Pinpoint the cell where the given text exists, returning its [X, Y] midpoint coordinate. 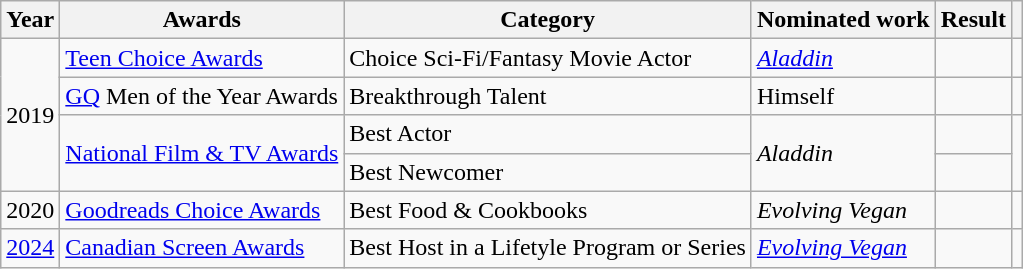
National Film & TV Awards [202, 153]
Himself [843, 96]
GQ Men of the Year Awards [202, 96]
2024 [30, 248]
Year [30, 20]
Best Newcomer [548, 172]
2020 [30, 210]
Best Food & Cookbooks [548, 210]
Awards [202, 20]
Result [973, 20]
Breakthrough Talent [548, 96]
Best Host in a Lifetyle Program or Series [548, 248]
Goodreads Choice Awards [202, 210]
Nominated work [843, 20]
Canadian Screen Awards [202, 248]
Choice Sci-Fi/Fantasy Movie Actor [548, 58]
Best Actor [548, 134]
Teen Choice Awards [202, 58]
Category [548, 20]
2019 [30, 115]
